From the cell containing the given text, extract its center point as (X, Y) coordinate. 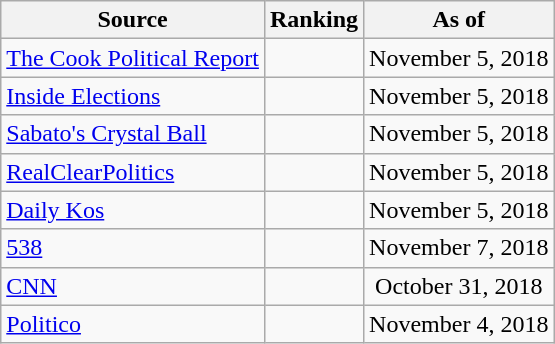
538 (133, 248)
The Cook Political Report (133, 58)
Source (133, 20)
November 4, 2018 (459, 324)
Daily Kos (133, 210)
Sabato's Crystal Ball (133, 134)
As of (459, 20)
Politico (133, 324)
RealClearPolitics (133, 172)
November 7, 2018 (459, 248)
CNN (133, 286)
October 31, 2018 (459, 286)
Inside Elections (133, 96)
Ranking (314, 20)
